Provide the [x, y] coordinate of the cell's center where the given text is located.  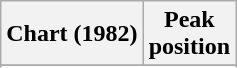
Peak position [189, 34]
Chart (1982) [72, 34]
